From the cell containing the given text, extract its center point as [x, y] coordinate. 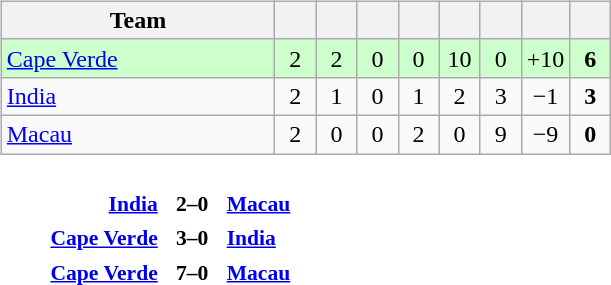
Team [138, 20]
3–0 [192, 237]
−9 [546, 134]
9 [500, 134]
2–0 [192, 203]
−1 [546, 96]
10 [460, 58]
6 [590, 58]
Macau [138, 134]
+10 [546, 58]
